Return the (X, Y) coordinate for the center point of the cell that contains the specified text.  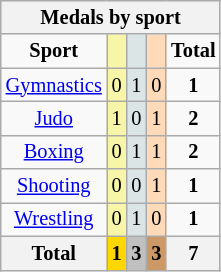
Boxing (54, 152)
Gymnastics (54, 85)
Wrestling (54, 219)
Judo (54, 118)
Shooting (54, 186)
Sport (54, 51)
Medals by sport (111, 17)
7 (193, 253)
